For the text-containing cell, return its midpoint in (X, Y) coordinate format. 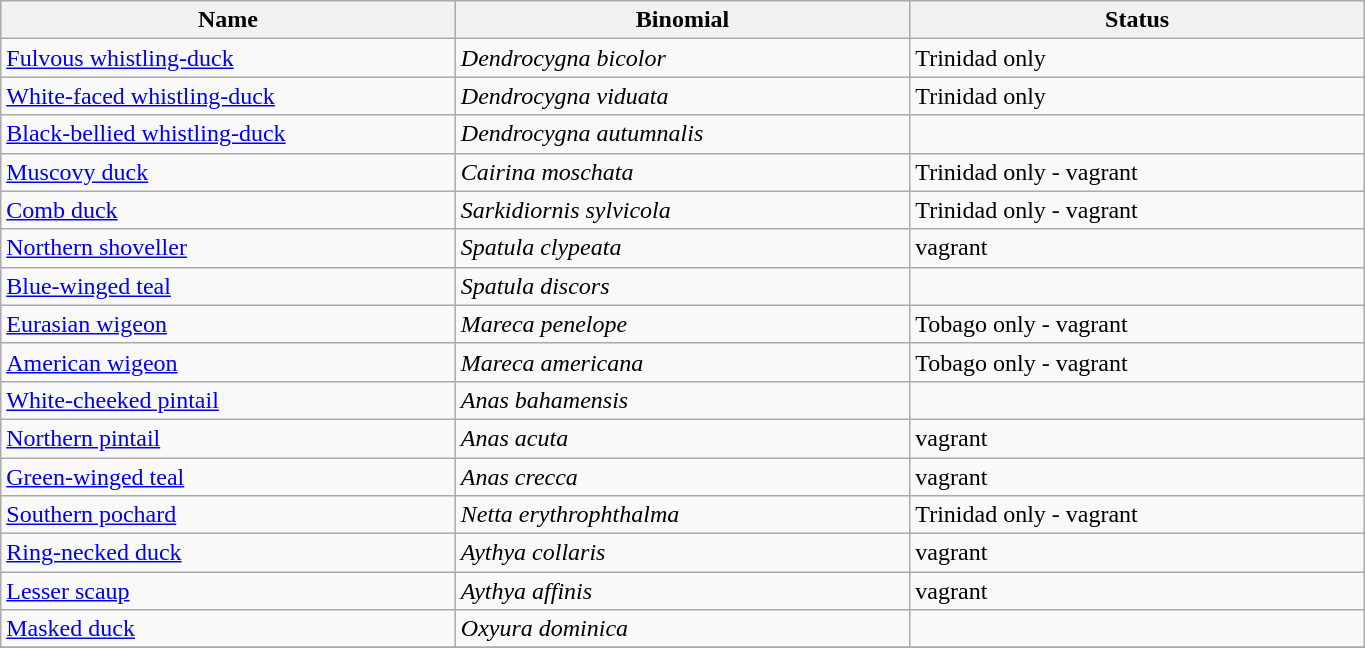
Green-winged teal (228, 477)
Muscovy duck (228, 172)
Lesser scaup (228, 591)
Cairina moschata (682, 172)
Name (228, 20)
Southern pochard (228, 515)
Dendrocygna bicolor (682, 58)
Spatula clypeata (682, 248)
Mareca penelope (682, 324)
Anas acuta (682, 438)
Masked duck (228, 629)
Oxyura dominica (682, 629)
American wigeon (228, 362)
Aythya affinis (682, 591)
Eurasian wigeon (228, 324)
Anas bahamensis (682, 400)
Dendrocygna autumnalis (682, 134)
Binomial (682, 20)
Northern pintail (228, 438)
Dendrocygna viduata (682, 96)
Blue-winged teal (228, 286)
Northern shoveller (228, 248)
White-cheeked pintail (228, 400)
Sarkidiornis sylvicola (682, 210)
Mareca americana (682, 362)
Anas crecca (682, 477)
Fulvous whistling-duck (228, 58)
Black-bellied whistling-duck (228, 134)
White-faced whistling-duck (228, 96)
Ring-necked duck (228, 553)
Netta erythrophthalma (682, 515)
Comb duck (228, 210)
Aythya collaris (682, 553)
Status (1138, 20)
Spatula discors (682, 286)
